Return the [x, y] coordinate for the center point of the cell that contains the specified text.  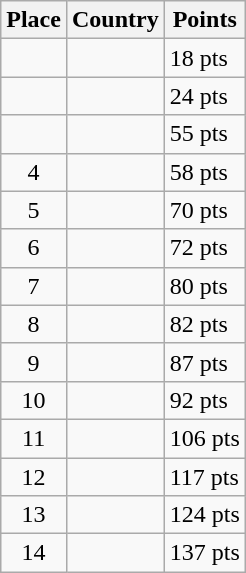
24 pts [204, 96]
9 [34, 362]
87 pts [204, 362]
14 [34, 553]
72 pts [204, 248]
55 pts [204, 134]
5 [34, 210]
8 [34, 324]
106 pts [204, 438]
6 [34, 248]
12 [34, 477]
7 [34, 286]
82 pts [204, 324]
70 pts [204, 210]
124 pts [204, 515]
4 [34, 172]
13 [34, 515]
18 pts [204, 58]
58 pts [204, 172]
10 [34, 400]
Country [115, 20]
Points [204, 20]
11 [34, 438]
80 pts [204, 286]
117 pts [204, 477]
137 pts [204, 553]
92 pts [204, 400]
Place [34, 20]
